Capture the cell that displays the provided text and extract its [X, Y] central coordinate. 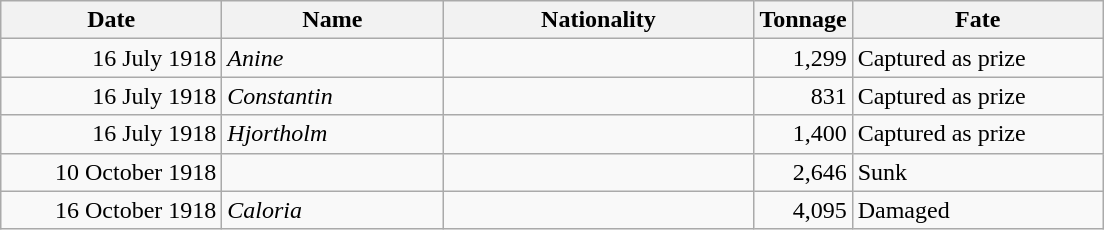
Constantin [332, 96]
Nationality [598, 20]
10 October 1918 [112, 172]
Caloria [332, 210]
Damaged [978, 210]
Tonnage [803, 20]
4,095 [803, 210]
Date [112, 20]
Hjortholm [332, 134]
1,299 [803, 58]
Anine [332, 58]
Fate [978, 20]
2,646 [803, 172]
Sunk [978, 172]
Name [332, 20]
1,400 [803, 134]
831 [803, 96]
16 October 1918 [112, 210]
